Extract the [x, y] coordinate from the center of the cell holding the provided text.  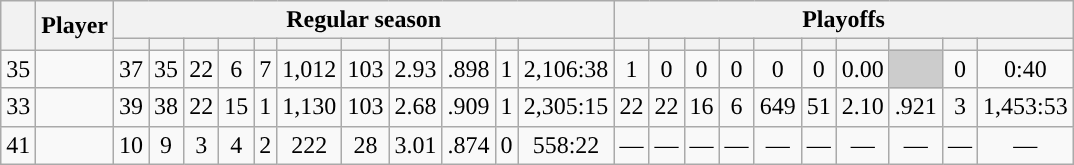
9 [166, 145]
10 [132, 145]
Playoffs [844, 20]
0:40 [1025, 69]
.921 [916, 107]
16 [702, 107]
Player [75, 26]
1,130 [310, 107]
39 [132, 107]
2.68 [416, 107]
33 [18, 107]
15 [236, 107]
38 [166, 107]
2.93 [416, 69]
2,305:15 [566, 107]
3.01 [416, 145]
51 [818, 107]
Regular season [364, 20]
0.00 [862, 69]
2 [266, 145]
1,012 [310, 69]
7 [266, 69]
222 [310, 145]
28 [366, 145]
2.10 [862, 107]
41 [18, 145]
.874 [468, 145]
37 [132, 69]
558:22 [566, 145]
.898 [468, 69]
.909 [468, 107]
649 [778, 107]
1,453:53 [1025, 107]
2,106:38 [566, 69]
4 [236, 145]
